Return (x, y) of the center of cell containing provided text 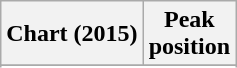
Chart (2015) (72, 34)
Peak position (189, 34)
